For the text-containing cell, return its midpoint in [X, Y] coordinate format. 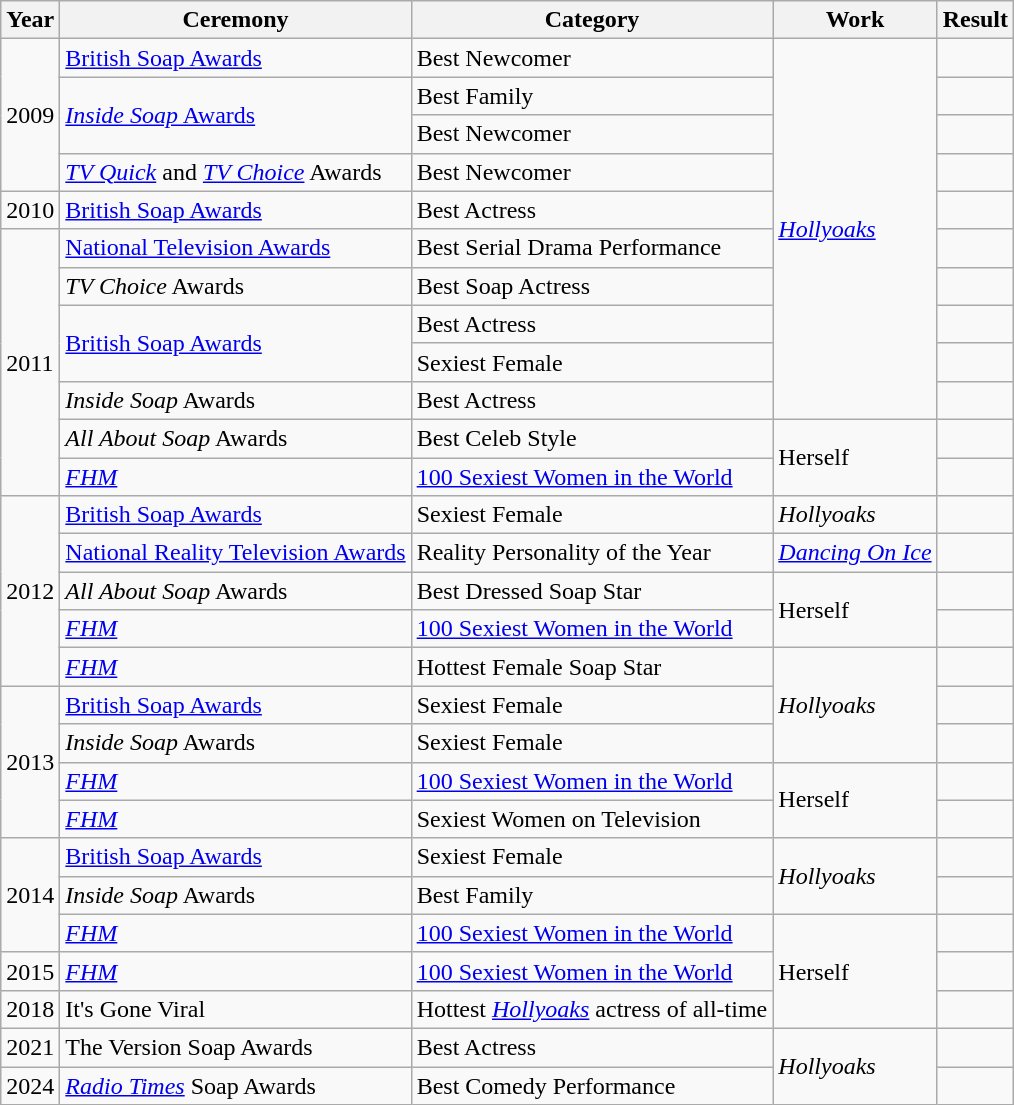
Work [855, 20]
Sexiest Women on Television [592, 819]
2009 [30, 115]
The Version Soap Awards [236, 1047]
2013 [30, 762]
2021 [30, 1047]
2010 [30, 210]
2014 [30, 895]
Best Serial Drama Performance [592, 248]
2018 [30, 1009]
Category [592, 20]
2011 [30, 362]
Best Soap Actress [592, 286]
It's Gone Viral [236, 1009]
Best Celeb Style [592, 438]
TV Choice Awards [236, 286]
Ceremony [236, 20]
2015 [30, 971]
2012 [30, 591]
2024 [30, 1085]
Best Dressed Soap Star [592, 591]
Year [30, 20]
Reality Personality of the Year [592, 553]
Hottest Hollyoaks actress of all-time [592, 1009]
Best Comedy Performance [592, 1085]
Radio Times Soap Awards [236, 1085]
Dancing On Ice [855, 553]
Result [975, 20]
TV Quick and TV Choice Awards [236, 172]
National Reality Television Awards [236, 553]
Hottest Female Soap Star [592, 667]
National Television Awards [236, 248]
